Output the (X, Y) coordinate of the center of the cell containing the given text.  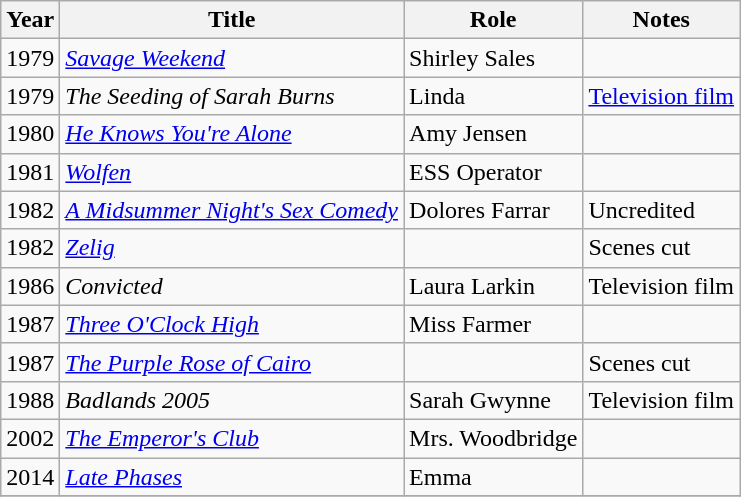
Mrs. Woodbridge (494, 438)
Late Phases (232, 477)
Uncredited (662, 210)
1980 (30, 134)
Amy Jensen (494, 134)
A Midsummer Night's Sex Comedy (232, 210)
The Purple Rose of Cairo (232, 362)
1988 (30, 400)
2014 (30, 477)
Savage Weekend (232, 58)
Emma (494, 477)
2002 (30, 438)
Dolores Farrar (494, 210)
Notes (662, 20)
Year (30, 20)
Miss Farmer (494, 324)
Wolfen (232, 172)
He Knows You're Alone (232, 134)
Three O'Clock High (232, 324)
Linda (494, 96)
Badlands 2005 (232, 400)
Role (494, 20)
Shirley Sales (494, 58)
ESS Operator (494, 172)
Sarah Gwynne (494, 400)
1981 (30, 172)
Title (232, 20)
Laura Larkin (494, 286)
1986 (30, 286)
The Emperor's Club (232, 438)
Convicted (232, 286)
Zelig (232, 248)
The Seeding of Sarah Burns (232, 96)
